From the cell containing the given text, extract its center point as [x, y] coordinate. 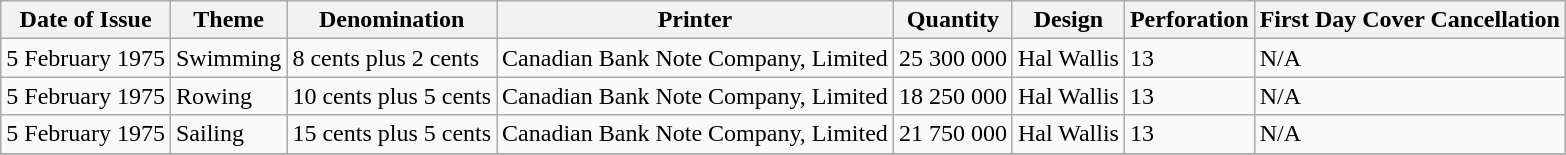
Quantity [952, 20]
Perforation [1189, 20]
8 cents plus 2 cents [392, 58]
Theme [228, 20]
10 cents plus 5 cents [392, 96]
18 250 000 [952, 96]
Denomination [392, 20]
Design [1068, 20]
Sailing [228, 134]
Printer [696, 20]
First Day Cover Cancellation [1410, 20]
21 750 000 [952, 134]
15 cents plus 5 cents [392, 134]
Swimming [228, 58]
Rowing [228, 96]
25 300 000 [952, 58]
Date of Issue [86, 20]
